Pinpoint the cell where the given text exists, returning its (X, Y) midpoint coordinate. 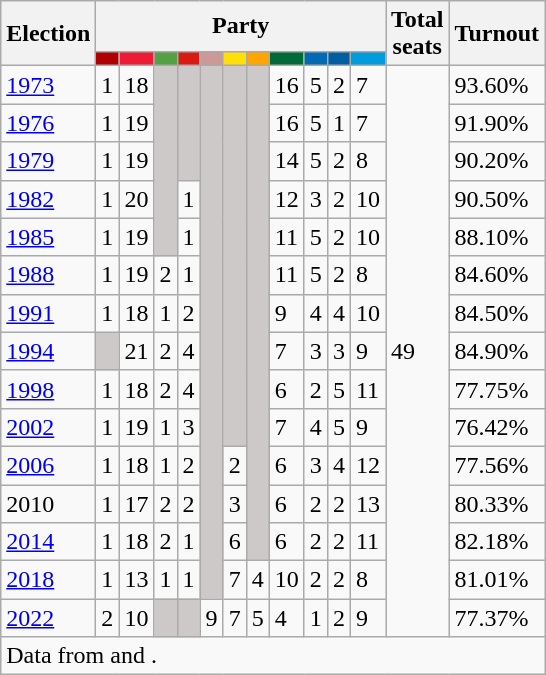
2022 (48, 618)
2006 (48, 465)
77.37% (497, 618)
88.10% (497, 237)
1982 (48, 199)
1998 (48, 389)
Party (241, 26)
1979 (48, 161)
76.42% (497, 427)
90.20% (497, 161)
77.56% (497, 465)
77.75% (497, 389)
2002 (48, 427)
1973 (48, 85)
90.50% (497, 199)
2018 (48, 580)
20 (136, 199)
2010 (48, 503)
1994 (48, 351)
84.90% (497, 351)
84.50% (497, 313)
Data from and . (273, 656)
1988 (48, 275)
17 (136, 503)
14 (286, 161)
Turnout (497, 34)
Totalseats (418, 34)
Election (48, 34)
93.60% (497, 85)
1991 (48, 313)
91.90% (497, 123)
2014 (48, 542)
49 (418, 352)
1976 (48, 123)
82.18% (497, 542)
80.33% (497, 503)
81.01% (497, 580)
1985 (48, 237)
84.60% (497, 275)
21 (136, 351)
